Determine the [X, Y] coordinate at the center of the cell enclosing the given text.  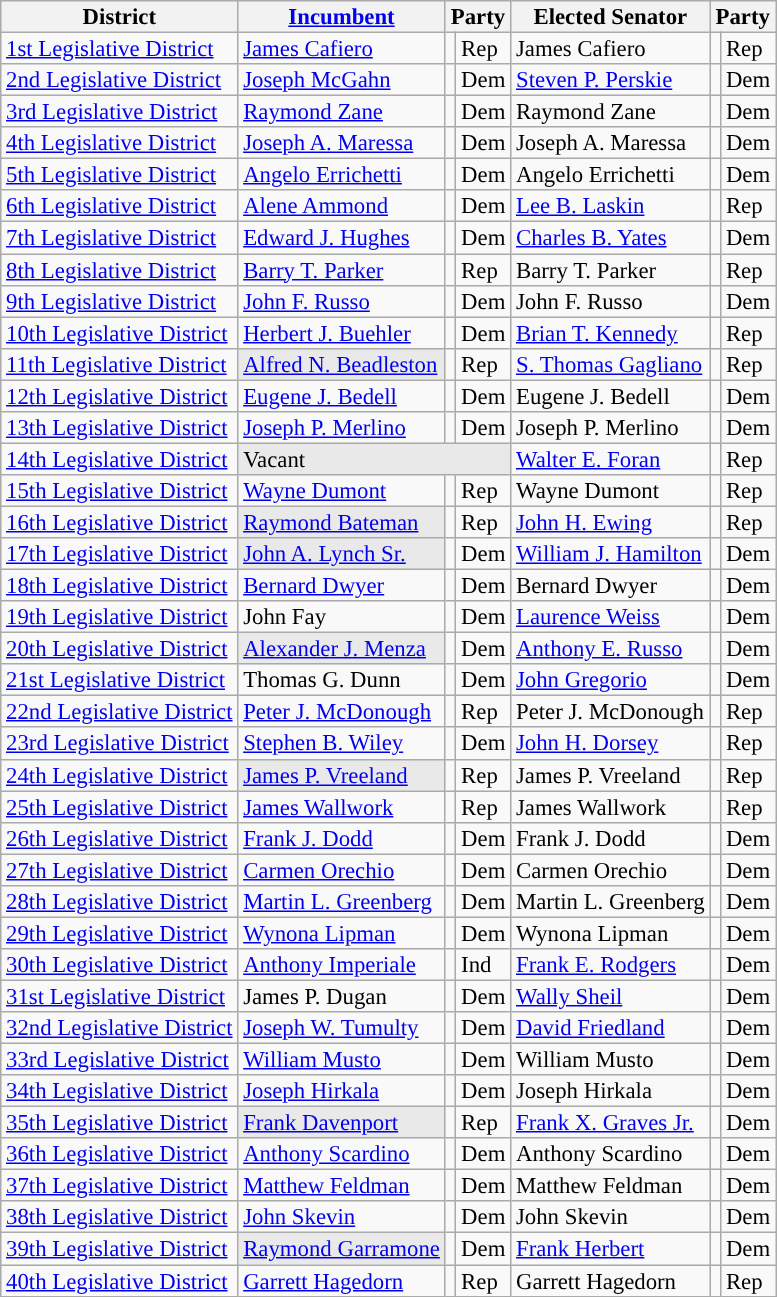
34th Legislative District [120, 1091]
Laurence Weiss [610, 617]
Wally Sheil [610, 996]
Elected Senator [610, 17]
David Friedland [610, 1028]
22nd Legislative District [120, 712]
4th Legislative District [120, 143]
11th Legislative District [120, 364]
21st Legislative District [120, 680]
40th Legislative District [120, 1281]
32nd Legislative District [120, 1028]
25th Legislative District [120, 807]
1st Legislative District [120, 49]
8th Legislative District [120, 270]
John Fay [342, 617]
John A. Lynch Sr. [342, 554]
37th Legislative District [120, 1186]
2nd Legislative District [120, 80]
3rd Legislative District [120, 112]
9th Legislative District [120, 301]
23rd Legislative District [120, 744]
7th Legislative District [120, 238]
33rd Legislative District [120, 1060]
Thomas G. Dunn [342, 680]
Walter E. Foran [610, 459]
29th Legislative District [120, 933]
Brian T. Kennedy [610, 333]
19th Legislative District [120, 617]
31st Legislative District [120, 996]
39th Legislative District [120, 1249]
38th Legislative District [120, 1218]
John Gregorio [610, 680]
Alene Ammond [342, 206]
36th Legislative District [120, 1154]
Lee B. Laskin [610, 206]
17th Legislative District [120, 554]
24th Legislative District [120, 775]
10th Legislative District [120, 333]
Edward J. Hughes [342, 238]
Steven P. Perskie [610, 80]
Ind [484, 965]
Alfred N. Beadleston [342, 364]
John H. Ewing [610, 522]
Charles B. Yates [610, 238]
District [120, 17]
30th Legislative District [120, 965]
Anthony E. Russo [610, 649]
15th Legislative District [120, 491]
18th Legislative District [120, 586]
Frank Herbert [610, 1249]
John H. Dorsey [610, 744]
Raymond Bateman [342, 522]
Frank Davenport [342, 1123]
Anthony Imperiale [342, 965]
12th Legislative District [120, 396]
13th Legislative District [120, 428]
Raymond Garramone [342, 1249]
14th Legislative District [120, 459]
James P. Dugan [342, 996]
Stephen B. Wiley [342, 744]
S. Thomas Gagliano [610, 364]
16th Legislative District [120, 522]
35th Legislative District [120, 1123]
28th Legislative District [120, 902]
26th Legislative District [120, 838]
5th Legislative District [120, 175]
Incumbent [342, 17]
Joseph W. Tumulty [342, 1028]
Joseph McGahn [342, 80]
27th Legislative District [120, 870]
Vacant [374, 459]
William J. Hamilton [610, 554]
Frank E. Rodgers [610, 965]
Alexander J. Menza [342, 649]
Frank X. Graves Jr. [610, 1123]
Herbert J. Buehler [342, 333]
6th Legislative District [120, 206]
20th Legislative District [120, 649]
